Pinpoint the cell where the given text exists, returning its (X, Y) midpoint coordinate. 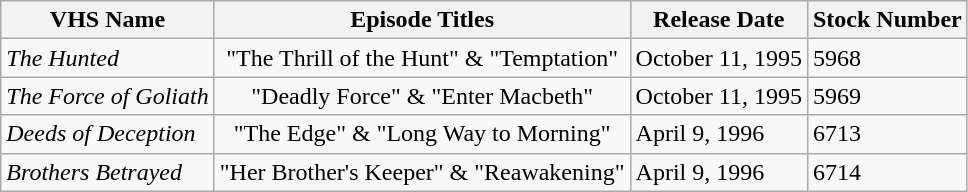
Brothers Betrayed (108, 172)
"Her Brother's Keeper" & "Reawakening" (422, 172)
VHS Name (108, 20)
6713 (887, 134)
5969 (887, 96)
The Force of Goliath (108, 96)
6714 (887, 172)
Release Date (718, 20)
"The Edge" & "Long Way to Morning" (422, 134)
"Deadly Force" & "Enter Macbeth" (422, 96)
Stock Number (887, 20)
5968 (887, 58)
Deeds of Deception (108, 134)
The Hunted (108, 58)
"The Thrill of the Hunt" & "Temptation" (422, 58)
Episode Titles (422, 20)
